Return the [x, y] coordinate for the center point of the cell that contains the specified text.  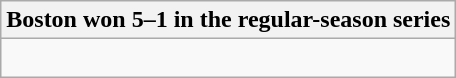
Boston won 5–1 in the regular-season series [228, 20]
